Return (x, y) of the center of cell containing provided text 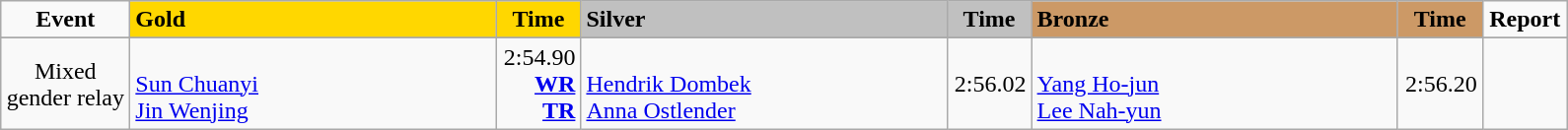
Silver (763, 20)
Report (1525, 20)
Event (65, 20)
2:54.90WRTR (538, 84)
Mixed gender relay (65, 84)
2:56.02 (989, 84)
Bronze (1215, 20)
Sun ChuanyiJin Wenjing (314, 84)
Hendrik DombekAnna Ostlender (763, 84)
Yang Ho-junLee Nah-yun (1215, 84)
2:56.20 (1440, 84)
Gold (314, 20)
